Provide the [X, Y] coordinate of the cell's center where the given text is located.  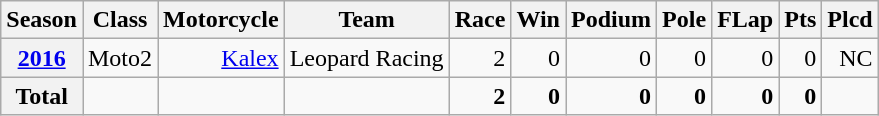
Pole [684, 20]
Podium [612, 20]
Team [366, 20]
Race [480, 20]
Kalex [222, 58]
Leopard Racing [366, 58]
Total [42, 96]
Win [538, 20]
Season [42, 20]
Class [120, 20]
Moto2 [120, 58]
Plcd [850, 20]
Pts [800, 20]
2016 [42, 58]
Motorcycle [222, 20]
FLap [746, 20]
NC [850, 58]
